Scan for the cell matching the given text and deliver its [x, y] coordinate at center. 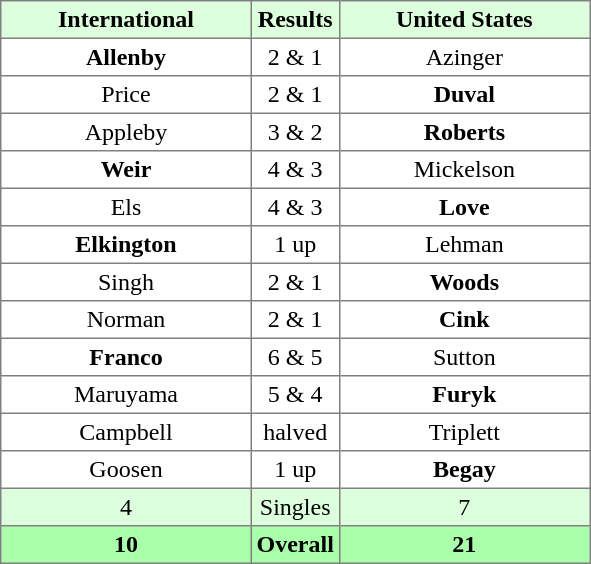
Cink [464, 320]
Triplett [464, 432]
Overall [295, 545]
halved [295, 432]
United States [464, 20]
Campbell [126, 432]
Weir [126, 170]
Singh [126, 282]
Els [126, 207]
Franco [126, 357]
Lehman [464, 245]
6 & 5 [295, 357]
Begay [464, 470]
Singles [295, 507]
Price [126, 95]
Goosen [126, 470]
Azinger [464, 57]
3 & 2 [295, 132]
International [126, 20]
4 [126, 507]
Roberts [464, 132]
7 [464, 507]
5 & 4 [295, 395]
Elkington [126, 245]
Appleby [126, 132]
Results [295, 20]
Sutton [464, 357]
Woods [464, 282]
Love [464, 207]
Norman [126, 320]
Furyk [464, 395]
Allenby [126, 57]
Maruyama [126, 395]
Duval [464, 95]
21 [464, 545]
10 [126, 545]
Mickelson [464, 170]
